Find where the given text appears and provide that cell's center as [X, Y] coordinate. 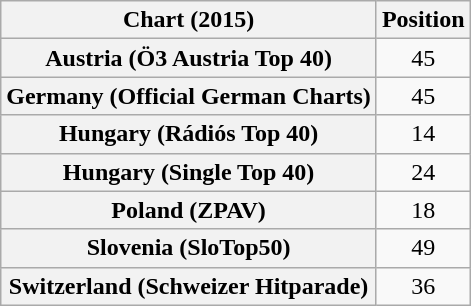
Hungary (Single Top 40) [189, 172]
49 [423, 248]
Hungary (Rádiós Top 40) [189, 134]
Austria (Ö3 Austria Top 40) [189, 58]
Position [423, 20]
Poland (ZPAV) [189, 210]
18 [423, 210]
36 [423, 286]
Germany (Official German Charts) [189, 96]
Slovenia (SloTop50) [189, 248]
24 [423, 172]
14 [423, 134]
Switzerland (Schweizer Hitparade) [189, 286]
Chart (2015) [189, 20]
